Identify which cell holds the provided text, then report its [x, y] central coordinate. 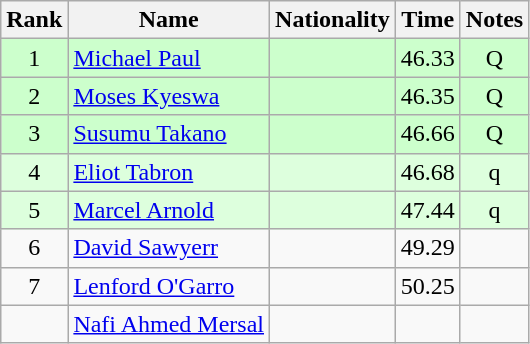
46.33 [428, 58]
46.66 [428, 134]
Nationality [333, 20]
3 [34, 134]
Time [428, 20]
Notes [494, 20]
Name [169, 20]
1 [34, 58]
Rank [34, 20]
Michael Paul [169, 58]
Eliot Tabron [169, 172]
47.44 [428, 210]
Moses Kyeswa [169, 96]
2 [34, 96]
50.25 [428, 286]
6 [34, 248]
5 [34, 210]
49.29 [428, 248]
7 [34, 286]
Nafi Ahmed Mersal [169, 324]
4 [34, 172]
Marcel Arnold [169, 210]
Lenford O'Garro [169, 286]
46.68 [428, 172]
46.35 [428, 96]
David Sawyerr [169, 248]
Susumu Takano [169, 134]
